Return (X, Y) of the center of cell containing provided text 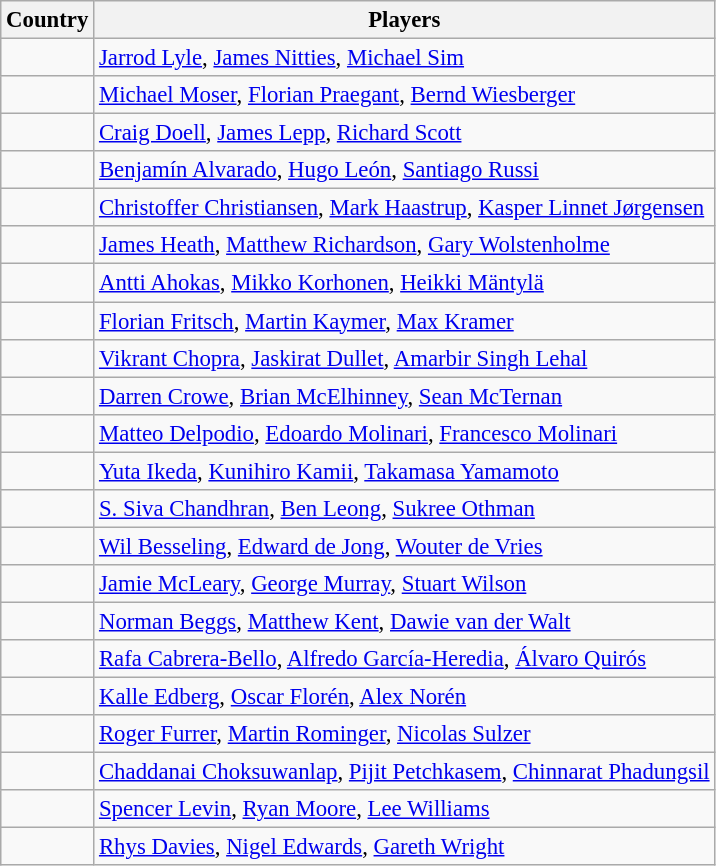
Kalle Edberg, Oscar Florén, Alex Norén (404, 697)
Darren Crowe, Brian McElhinney, Sean McTernan (404, 396)
Christoffer Christiansen, Mark Haastrup, Kasper Linnet Jørgensen (404, 208)
Florian Fritsch, Martin Kaymer, Max Kramer (404, 321)
Vikrant Chopra, Jaskirat Dullet, Amarbir Singh Lehal (404, 358)
Michael Moser, Florian Praegant, Bernd Wiesberger (404, 95)
Country (48, 20)
Chaddanai Choksuwanlap, Pijit Petchkasem, Chinnarat Phadungsil (404, 772)
Norman Beggs, Matthew Kent, Dawie van der Walt (404, 621)
Players (404, 20)
Antti Ahokas, Mikko Korhonen, Heikki Mäntylä (404, 283)
Benjamín Alvarado, Hugo León, Santiago Russi (404, 170)
Rafa Cabrera-Bello, Alfredo García-Heredia, Álvaro Quirós (404, 659)
Rhys Davies, Nigel Edwards, Gareth Wright (404, 847)
Craig Doell, James Lepp, Richard Scott (404, 133)
Wil Besseling, Edward de Jong, Wouter de Vries (404, 546)
Jamie McLeary, George Murray, Stuart Wilson (404, 584)
Roger Furrer, Martin Rominger, Nicolas Sulzer (404, 734)
S. Siva Chandhran, Ben Leong, Sukree Othman (404, 509)
Yuta Ikeda, Kunihiro Kamii, Takamasa Yamamoto (404, 471)
James Heath, Matthew Richardson, Gary Wolstenholme (404, 245)
Jarrod Lyle, James Nitties, Michael Sim (404, 58)
Spencer Levin, Ryan Moore, Lee Williams (404, 809)
Matteo Delpodio, Edoardo Molinari, Francesco Molinari (404, 433)
